Determine the [X, Y] coordinate at the center of the cell enclosing the given text.  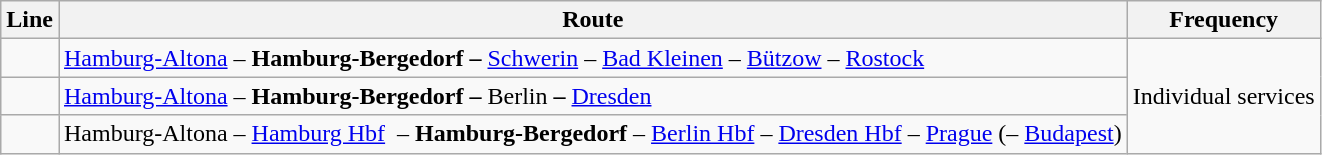
Hamburg-Altona – Hamburg Hbf – Hamburg-Bergedorf – Berlin Hbf – Dresden Hbf – Prague (– Budapest) [592, 134]
Hamburg-Altona – Hamburg-Bergedorf – Schwerin – Bad Kleinen – Bützow – Rostock [592, 58]
Hamburg-Altona – Hamburg-Bergedorf – Berlin – Dresden [592, 96]
Route [592, 20]
Line [30, 20]
Frequency [1224, 20]
Individual services [1224, 96]
